Detect which cell encompasses the target text, then output its (x, y) center coordinate. 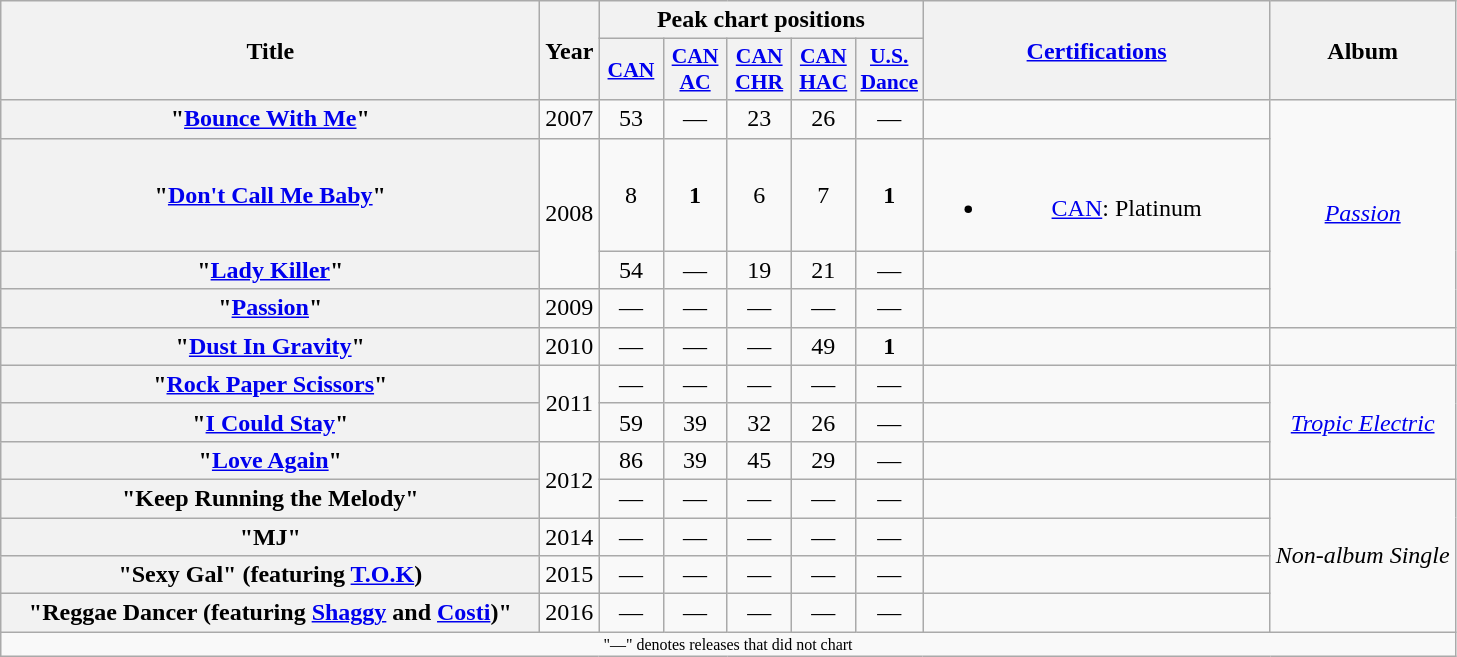
2007 (570, 119)
"—" denotes releases that did not chart (728, 644)
"Dust In Gravity" (270, 346)
Year (570, 50)
CANHAC (823, 70)
49 (823, 346)
8 (631, 194)
19 (759, 270)
2012 (570, 479)
Certifications (1096, 50)
Album (1362, 50)
U.S.Dance (889, 70)
53 (631, 119)
"I Could Stay" (270, 422)
"Love Again" (270, 460)
2008 (570, 214)
"Sexy Gal" (featuring T.O.K) (270, 575)
6 (759, 194)
2015 (570, 575)
29 (823, 460)
86 (631, 460)
CAN (631, 70)
CANAC (695, 70)
"Don't Call Me Baby" (270, 194)
7 (823, 194)
2016 (570, 613)
"Bounce With Me" (270, 119)
Title (270, 50)
21 (823, 270)
2011 (570, 403)
Peak chart positions (761, 20)
23 (759, 119)
59 (631, 422)
"Rock Paper Scissors" (270, 384)
54 (631, 270)
CAN: Platinum (1096, 194)
32 (759, 422)
Non-album Single (1362, 555)
2014 (570, 537)
"MJ" (270, 537)
2010 (570, 346)
"Passion" (270, 308)
"Reggae Dancer (featuring Shaggy and Costi)" (270, 613)
CANCHR (759, 70)
Passion (1362, 214)
Tropic Electric (1362, 422)
45 (759, 460)
2009 (570, 308)
"Lady Killer" (270, 270)
"Keep Running the Melody" (270, 498)
